Locate the cell with the specified text and output its (x, y) center coordinate. 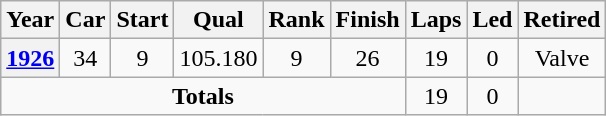
Laps (436, 20)
Valve (562, 58)
105.180 (218, 58)
Finish (368, 20)
26 (368, 58)
Led (492, 20)
1926 (30, 58)
Qual (218, 20)
Year (30, 20)
Totals (203, 96)
Car (86, 20)
Rank (296, 20)
34 (86, 58)
Start (142, 20)
Retired (562, 20)
